Find where the given text appears and provide that cell's center as (X, Y) coordinate. 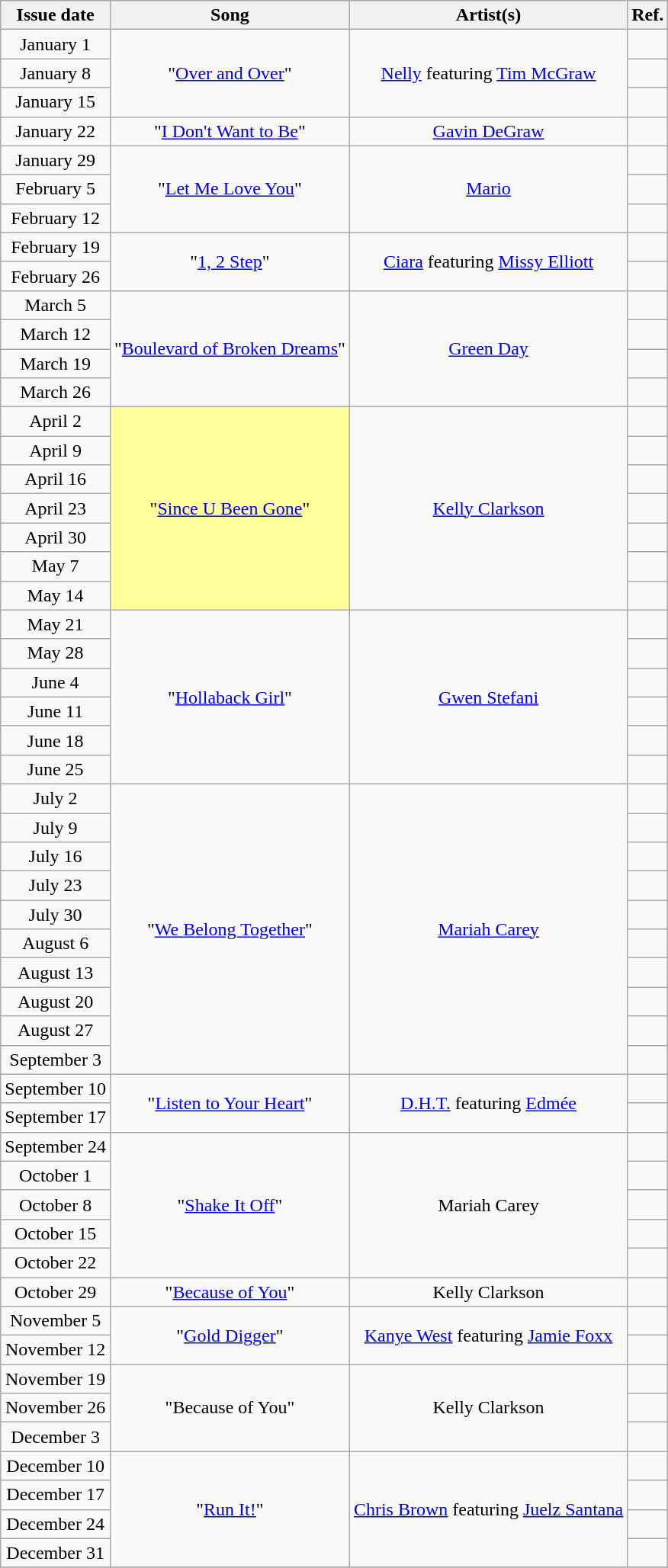
March 5 (56, 305)
"I Don't Want to Be" (230, 131)
"Run It!" (230, 1509)
August 27 (56, 1031)
Artist(s) (488, 15)
Ref. (648, 15)
"We Belong Together" (230, 928)
January 22 (56, 131)
"Let Me Love You" (230, 189)
January 8 (56, 73)
April 30 (56, 537)
June 25 (56, 769)
September 24 (56, 1146)
January 1 (56, 44)
December 3 (56, 1437)
Nelly featuring Tim McGraw (488, 73)
October 1 (56, 1175)
July 23 (56, 886)
March 12 (56, 334)
Song (230, 15)
September 3 (56, 1060)
Gavin DeGraw (488, 131)
January 15 (56, 102)
"Gold Digger" (230, 1336)
July 2 (56, 798)
November 5 (56, 1321)
June 11 (56, 711)
May 7 (56, 566)
April 23 (56, 508)
Green Day (488, 348)
June 4 (56, 682)
Kanye West featuring Jamie Foxx (488, 1336)
February 12 (56, 218)
December 24 (56, 1524)
May 14 (56, 595)
Chris Brown featuring Juelz Santana (488, 1509)
November 19 (56, 1379)
"Listen to Your Heart" (230, 1103)
"Boulevard of Broken Dreams" (230, 348)
December 10 (56, 1466)
August 13 (56, 973)
March 26 (56, 393)
December 17 (56, 1495)
January 29 (56, 160)
"Since U Been Gone" (230, 508)
March 19 (56, 364)
September 17 (56, 1117)
October 22 (56, 1262)
D.H.T. featuring Edmée (488, 1103)
June 18 (56, 740)
October 29 (56, 1292)
February 19 (56, 247)
November 26 (56, 1408)
July 16 (56, 857)
"Over and Over" (230, 73)
"Hollaback Girl" (230, 697)
Issue date (56, 15)
July 9 (56, 827)
February 5 (56, 189)
"1, 2 Step" (230, 261)
September 10 (56, 1089)
October 8 (56, 1204)
Ciara featuring Missy Elliott (488, 261)
August 20 (56, 1002)
November 12 (56, 1350)
Mario (488, 189)
February 26 (56, 276)
"Shake It Off" (230, 1204)
July 30 (56, 915)
December 31 (56, 1553)
May 28 (56, 653)
August 6 (56, 944)
October 15 (56, 1233)
April 9 (56, 451)
April 16 (56, 479)
Gwen Stefani (488, 697)
April 2 (56, 422)
May 21 (56, 624)
